Scan for the cell matching the given text and deliver its (X, Y) coordinate at center. 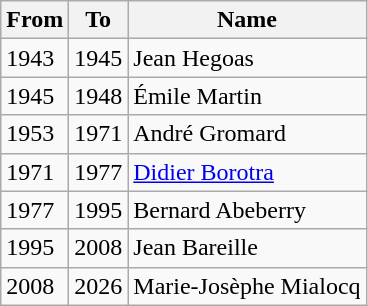
From (35, 20)
André Gromard (247, 134)
Marie-Josèphe Mialocq (247, 286)
2026 (98, 286)
To (98, 20)
Jean Hegoas (247, 58)
1953 (35, 134)
Bernard Abeberry (247, 210)
1943 (35, 58)
Name (247, 20)
Didier Borotra (247, 172)
1948 (98, 96)
Émile Martin (247, 96)
Jean Bareille (247, 248)
